Determine the (x, y) coordinate at the center of the cell enclosing the given text.  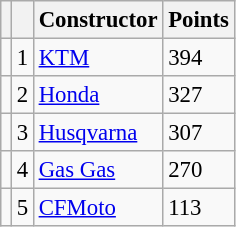
KTM (98, 58)
Gas Gas (98, 170)
Points (198, 20)
Constructor (98, 20)
2 (22, 95)
Husqvarna (98, 133)
CFMoto (98, 208)
1 (22, 58)
327 (198, 95)
Honda (98, 95)
3 (22, 133)
113 (198, 208)
4 (22, 170)
270 (198, 170)
307 (198, 133)
394 (198, 58)
5 (22, 208)
